Determine the [X, Y] coordinate at the center of the cell enclosing the given text.  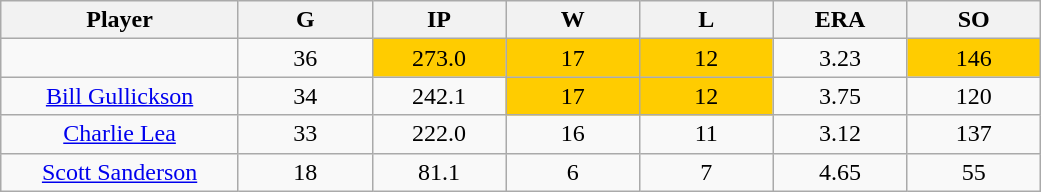
81.1 [439, 172]
222.0 [439, 134]
273.0 [439, 58]
6 [573, 172]
ERA [840, 20]
55 [974, 172]
120 [974, 96]
IP [439, 20]
3.75 [840, 96]
16 [573, 134]
Player [120, 20]
G [305, 20]
36 [305, 58]
L [706, 20]
Charlie Lea [120, 134]
4.65 [840, 172]
137 [974, 134]
7 [706, 172]
3.12 [840, 134]
34 [305, 96]
W [573, 20]
33 [305, 134]
18 [305, 172]
3.23 [840, 58]
11 [706, 134]
Scott Sanderson [120, 172]
146 [974, 58]
Bill Gullickson [120, 96]
242.1 [439, 96]
SO [974, 20]
